Return (X, Y) of the center of cell containing provided text 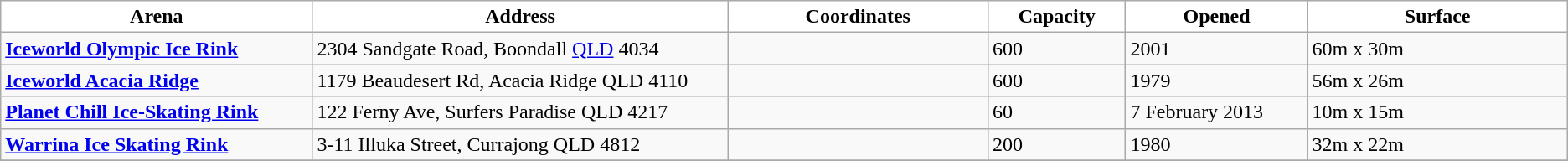
60m x 30m (1437, 49)
56m x 26m (1437, 80)
7 February 2013 (1216, 112)
Opened (1216, 17)
2304 Sandgate Road, Boondall QLD 4034 (520, 49)
Capacity (1057, 17)
3-11 Illuka Street, Currajong QLD 4812 (520, 144)
60 (1057, 112)
Surface (1437, 17)
Iceworld Olympic Ice Rink (157, 49)
10m x 15m (1437, 112)
1179 Beaudesert Rd, Acacia Ridge QLD 4110 (520, 80)
32m x 22m (1437, 144)
Arena (157, 17)
Coordinates (858, 17)
Planet Chill Ice-Skating Rink (157, 112)
Warrina Ice Skating Rink (157, 144)
Address (520, 17)
122 Ferny Ave, Surfers Paradise QLD 4217 (520, 112)
1979 (1216, 80)
200 (1057, 144)
1980 (1216, 144)
Iceworld Acacia Ridge (157, 80)
2001 (1216, 49)
